Provide the (x, y) coordinate of the cell's center where the given text is located.  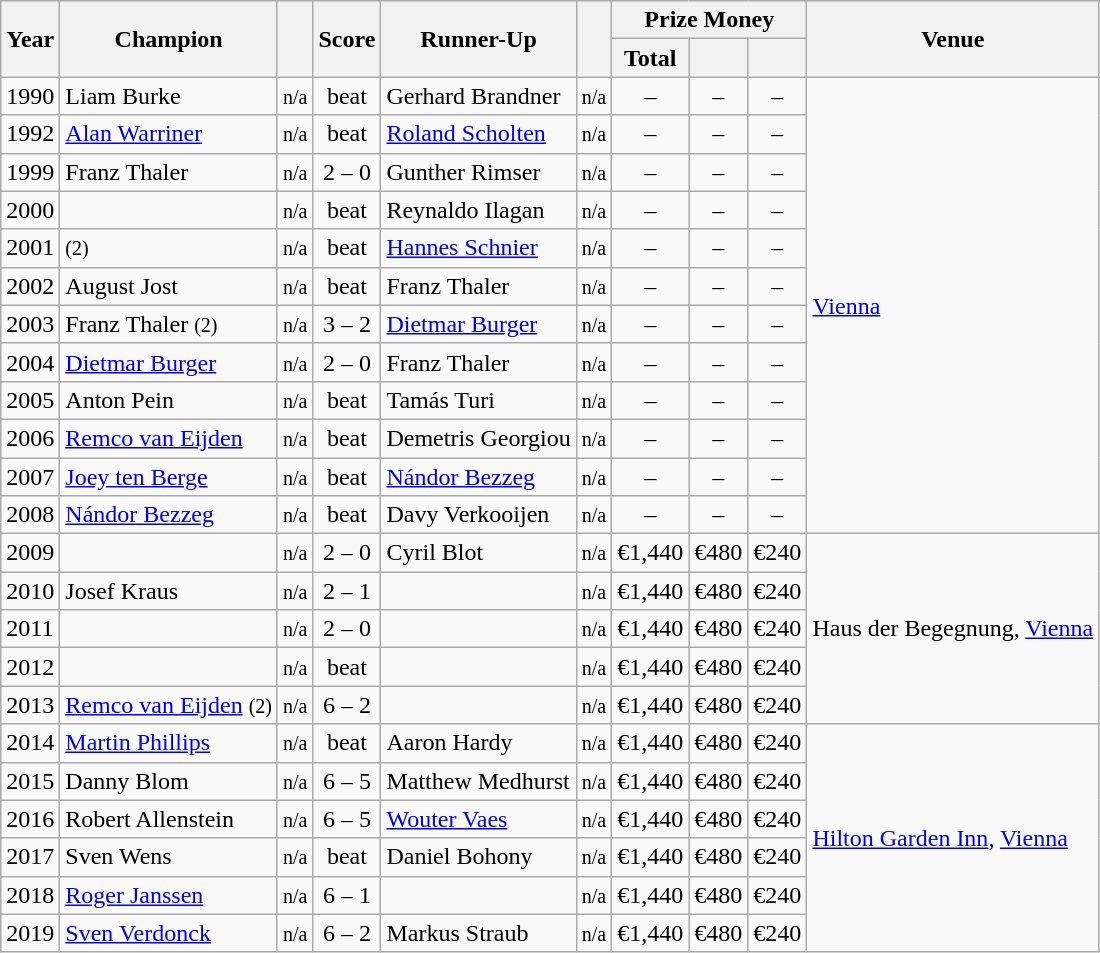
6 – 1 (347, 895)
Roger Janssen (169, 895)
Sven Verdonck (169, 933)
Liam Burke (169, 96)
Wouter Vaes (478, 819)
2006 (30, 438)
Gerhard Brandner (478, 96)
2013 (30, 705)
Hilton Garden Inn, Vienna (953, 838)
2007 (30, 477)
Venue (953, 39)
2009 (30, 553)
2010 (30, 591)
2012 (30, 667)
Robert Allenstein (169, 819)
Runner-Up (478, 39)
Haus der Begegnung, Vienna (953, 629)
Tamás Turi (478, 400)
Champion (169, 39)
Year (30, 39)
2018 (30, 895)
Gunther Rimser (478, 172)
2019 (30, 933)
2000 (30, 210)
Aaron Hardy (478, 743)
3 – 2 (347, 324)
2001 (30, 248)
Alan Warriner (169, 134)
Daniel Bohony (478, 857)
Cyril Blot (478, 553)
Danny Blom (169, 781)
2002 (30, 286)
Sven Wens (169, 857)
Hannes Schnier (478, 248)
Score (347, 39)
Markus Straub (478, 933)
Franz Thaler (2) (169, 324)
Demetris Georgiou (478, 438)
2005 (30, 400)
Anton Pein (169, 400)
1992 (30, 134)
Joey ten Berge (169, 477)
2 – 1 (347, 591)
August Jost (169, 286)
Davy Verkooijen (478, 515)
Prize Money (710, 20)
Total (650, 58)
Vienna (953, 306)
2016 (30, 819)
Remco van Eijden (169, 438)
Matthew Medhurst (478, 781)
2017 (30, 857)
Roland Scholten (478, 134)
1990 (30, 96)
Josef Kraus (169, 591)
2014 (30, 743)
(2) (169, 248)
2004 (30, 362)
1999 (30, 172)
Reynaldo Ilagan (478, 210)
2011 (30, 629)
Remco van Eijden (2) (169, 705)
2008 (30, 515)
2003 (30, 324)
Martin Phillips (169, 743)
2015 (30, 781)
